Output the (x, y) coordinate of the center of the cell containing the given text.  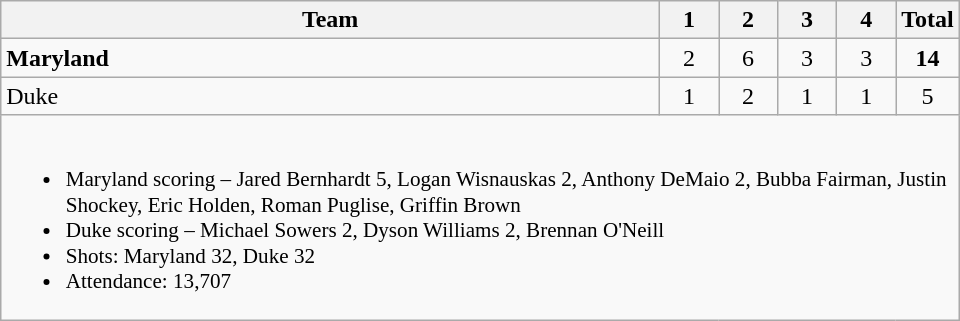
Total (928, 20)
14 (928, 58)
Team (330, 20)
6 (748, 58)
Maryland (330, 58)
4 (866, 20)
5 (928, 96)
Duke (330, 96)
